Return the [x, y] coordinate for the center point of the cell that contains the specified text.  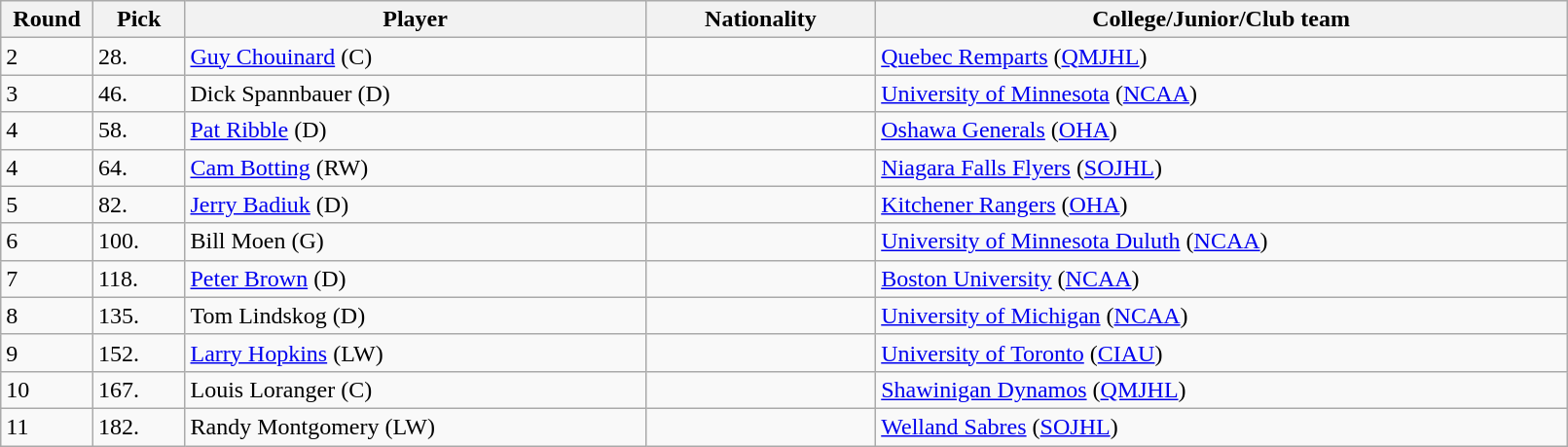
7 [47, 279]
Randy Montgomery (LW) [415, 427]
University of Minnesota Duluth (NCAA) [1222, 242]
University of Minnesota (NCAA) [1222, 93]
118. [138, 279]
100. [138, 242]
Welland Sabres (SOJHL) [1222, 427]
Guy Chouinard (C) [415, 56]
10 [47, 390]
Niagara Falls Flyers (SOJHL) [1222, 168]
82. [138, 205]
Pat Ribble (D) [415, 130]
8 [47, 316]
28. [138, 56]
3 [47, 93]
Larry Hopkins (LW) [415, 353]
9 [47, 353]
College/Junior/Club team [1222, 19]
Quebec Remparts (QMJHL) [1222, 56]
46. [138, 93]
58. [138, 130]
5 [47, 205]
Jerry Badiuk (D) [415, 205]
Shawinigan Dynamos (QMJHL) [1222, 390]
University of Michigan (NCAA) [1222, 316]
11 [47, 427]
Nationality [761, 19]
Dick Spannbauer (D) [415, 93]
Cam Botting (RW) [415, 168]
Player [415, 19]
6 [47, 242]
152. [138, 353]
Boston University (NCAA) [1222, 279]
Pick [138, 19]
2 [47, 56]
182. [138, 427]
Peter Brown (D) [415, 279]
Round [47, 19]
135. [138, 316]
Louis Loranger (C) [415, 390]
64. [138, 168]
167. [138, 390]
Oshawa Generals (OHA) [1222, 130]
Tom Lindskog (D) [415, 316]
Kitchener Rangers (OHA) [1222, 205]
Bill Moen (G) [415, 242]
University of Toronto (CIAU) [1222, 353]
